Capture the cell that displays the provided text and extract its (x, y) central coordinate. 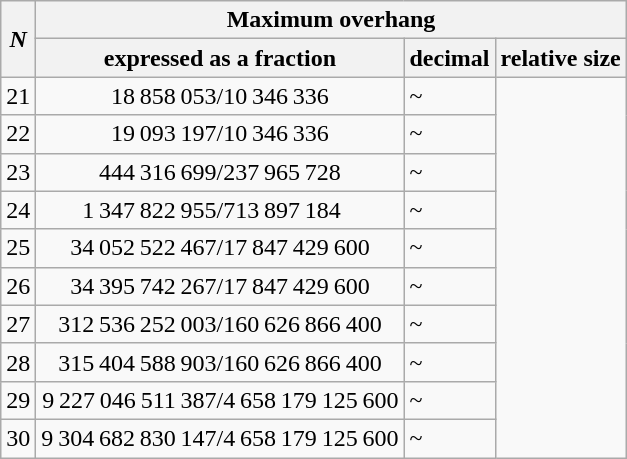
1 347 822 955 (126, 210)
30 (18, 438)
9 227 046 511 387 (126, 400)
expressed as a fraction (220, 58)
34 395 742 267 (126, 286)
decimal (450, 58)
22 (18, 134)
18 858 053 (126, 96)
Maximum overhang (331, 20)
9 304 682 830 147 (126, 438)
315 404 588 903 (126, 362)
/713 897 184 (310, 210)
23 (18, 172)
24 (18, 210)
19 093 197 (126, 134)
28 (18, 362)
27 (18, 324)
N (18, 39)
444 316 699 (126, 172)
34 052 522 467 (126, 248)
relative size (560, 58)
26 (18, 286)
312 536 252 003 (126, 324)
21 (18, 96)
25 (18, 248)
29 (18, 400)
/237 965 728 (310, 172)
